Detect which cell encompasses the target text, then output its (X, Y) center coordinate. 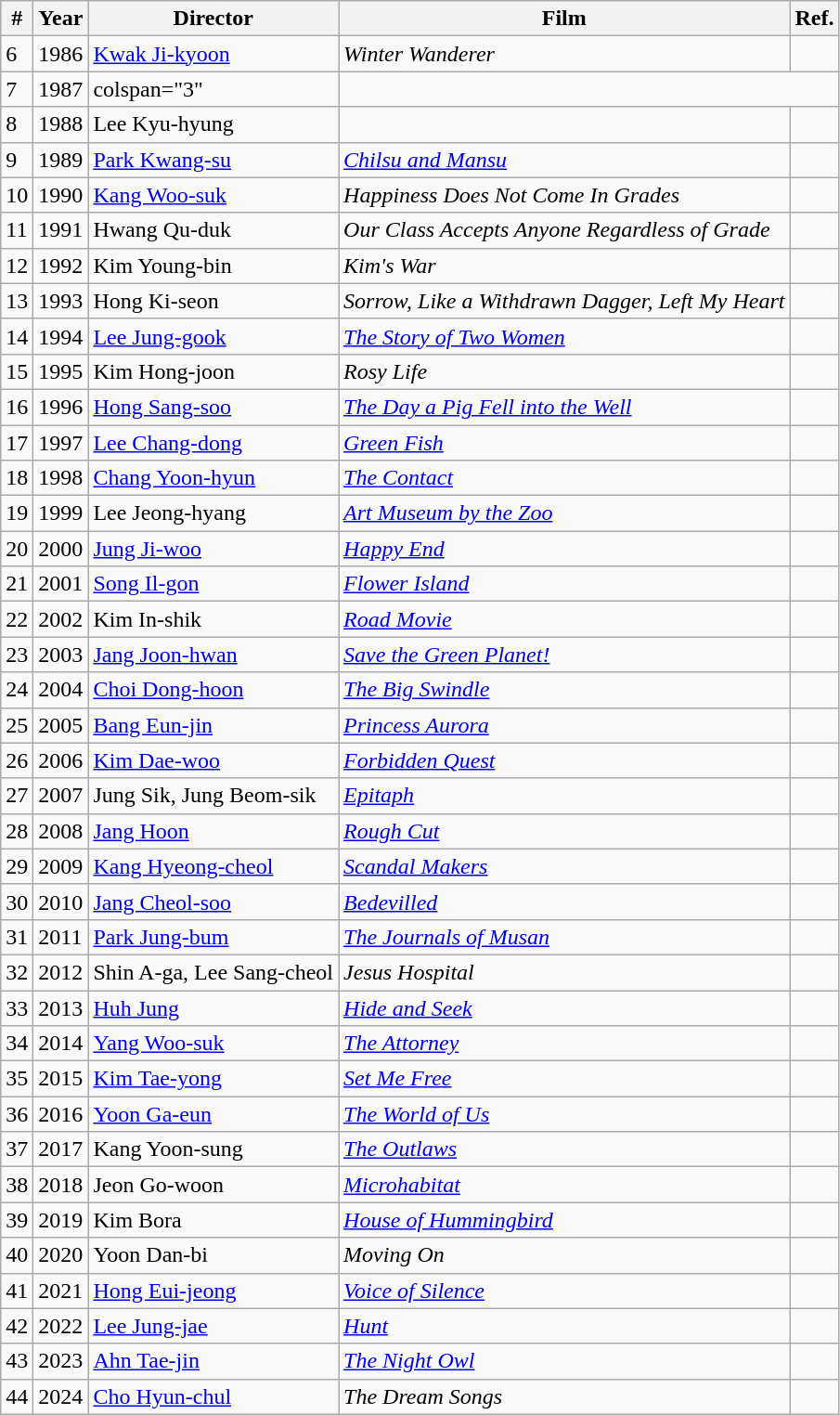
Kim Tae-yong (213, 1079)
Princess Aurora (564, 725)
Hide and Seek (564, 1007)
2024 (61, 1396)
1986 (61, 54)
2016 (61, 1114)
2012 (61, 972)
39 (17, 1220)
2017 (61, 1149)
Jang Cheol-soo (213, 902)
34 (17, 1044)
28 (17, 831)
Lee Chang-dong (213, 443)
22 (17, 619)
Kwak Ji-kyoon (213, 54)
32 (17, 972)
13 (17, 301)
2008 (61, 831)
Epitaph (564, 796)
8 (17, 124)
Save the Green Planet! (564, 655)
Rough Cut (564, 831)
Shin A-ga, Lee Sang-cheol (213, 972)
Jung Sik, Jung Beom-sik (213, 796)
31 (17, 937)
Kim Bora (213, 1220)
Chang Yoon-hyun (213, 478)
23 (17, 655)
2021 (61, 1291)
6 (17, 54)
Choi Dong-hoon (213, 690)
1999 (61, 513)
2006 (61, 760)
24 (17, 690)
7 (17, 89)
41 (17, 1291)
2013 (61, 1007)
Sorrow, Like a Withdrawn Dagger, Left My Heart (564, 301)
Happiness Does Not Come In Grades (564, 195)
10 (17, 195)
Kim Hong-joon (213, 371)
Lee Kyu-hyung (213, 124)
40 (17, 1255)
Hong Ki-seon (213, 301)
Kim Young-bin (213, 266)
The Night Owl (564, 1361)
25 (17, 725)
35 (17, 1079)
2003 (61, 655)
Kim Dae-woo (213, 760)
Park Jung-bum (213, 937)
2023 (61, 1361)
1997 (61, 443)
Kim's War (564, 266)
Film (564, 19)
The Attorney (564, 1044)
The Contact (564, 478)
11 (17, 230)
Flower Island (564, 584)
43 (17, 1361)
Winter Wanderer (564, 54)
Bedevilled (564, 902)
Huh Jung (213, 1007)
1998 (61, 478)
2004 (61, 690)
Art Museum by the Zoo (564, 513)
Kang Yoon-sung (213, 1149)
1993 (61, 301)
19 (17, 513)
Jeon Go-woon (213, 1185)
House of Hummingbird (564, 1220)
36 (17, 1114)
Ahn Tae-jin (213, 1361)
Hwang Qu-duk (213, 230)
42 (17, 1326)
Kang Woo-suk (213, 195)
2019 (61, 1220)
colspan="3" (213, 89)
Yoon Ga-eun (213, 1114)
29 (17, 866)
Scandal Makers (564, 866)
Rosy Life (564, 371)
Hong Eui-jeong (213, 1291)
2009 (61, 866)
2002 (61, 619)
Cho Hyun-chul (213, 1396)
Jung Ji-woo (213, 549)
2005 (61, 725)
Ref. (815, 19)
Jesus Hospital (564, 972)
Voice of Silence (564, 1291)
Director (213, 19)
Hunt (564, 1326)
2014 (61, 1044)
Set Me Free (564, 1079)
2015 (61, 1079)
26 (17, 760)
15 (17, 371)
The Day a Pig Fell into the Well (564, 407)
2001 (61, 584)
12 (17, 266)
The Story of Two Women (564, 336)
Hong Sang-soo (213, 407)
38 (17, 1185)
17 (17, 443)
Forbidden Quest (564, 760)
27 (17, 796)
Jang Hoon (213, 831)
The Journals of Musan (564, 937)
16 (17, 407)
33 (17, 1007)
Lee Jung-gook (213, 336)
Moving On (564, 1255)
2011 (61, 937)
21 (17, 584)
20 (17, 549)
1992 (61, 266)
2000 (61, 549)
2018 (61, 1185)
Bang Eun-jin (213, 725)
Yoon Dan-bi (213, 1255)
18 (17, 478)
Kang Hyeong-cheol (213, 866)
1987 (61, 89)
Lee Jeong-hyang (213, 513)
30 (17, 902)
2007 (61, 796)
The Outlaws (564, 1149)
Microhabitat (564, 1185)
14 (17, 336)
Chilsu and Mansu (564, 160)
Happy End (564, 549)
Green Fish (564, 443)
Yang Woo-suk (213, 1044)
Year (61, 19)
1996 (61, 407)
1991 (61, 230)
1988 (61, 124)
The World of Us (564, 1114)
44 (17, 1396)
1990 (61, 195)
Song Il-gon (213, 584)
37 (17, 1149)
Kim In-shik (213, 619)
1989 (61, 160)
Our Class Accepts Anyone Regardless of Grade (564, 230)
Jang Joon-hwan (213, 655)
# (17, 19)
Lee Jung-jae (213, 1326)
1995 (61, 371)
9 (17, 160)
Road Movie (564, 619)
2022 (61, 1326)
2020 (61, 1255)
1994 (61, 336)
Park Kwang-su (213, 160)
The Dream Songs (564, 1396)
2010 (61, 902)
The Big Swindle (564, 690)
